Return the [x, y] coordinate for the center point of the cell that contains the specified text.  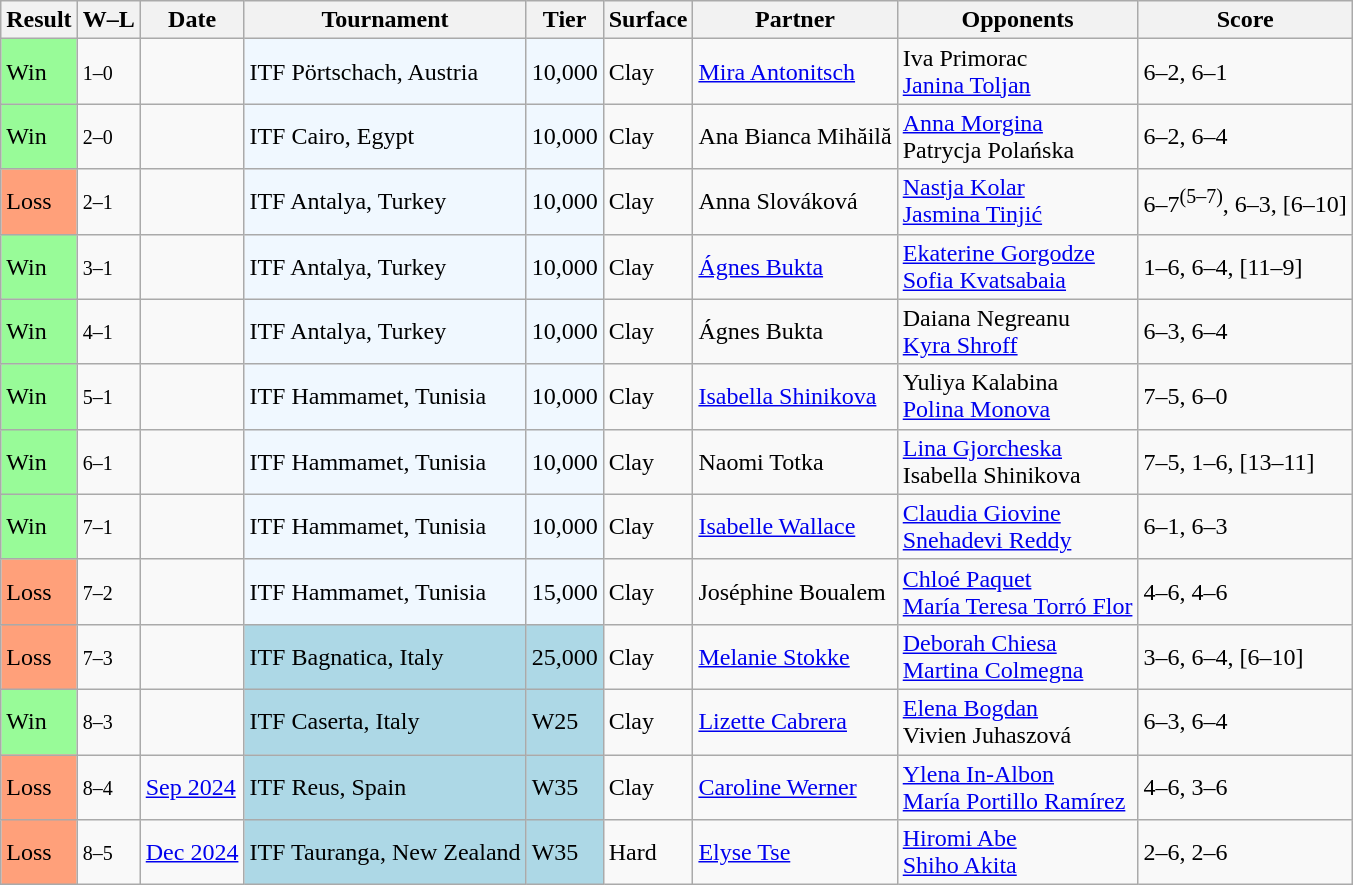
Surface [648, 20]
Tournament [385, 20]
6–2, 6–4 [1245, 136]
15,000 [564, 592]
Mira Antonitsch [795, 72]
Date [192, 20]
Elyse Tse [795, 852]
Opponents [1018, 20]
W–L [108, 20]
Nastja Kolar Jasmina Tinjić [1018, 202]
Sep 2024 [192, 786]
8–4 [108, 786]
5–1 [108, 396]
1–6, 6–4, [11–9] [1245, 266]
Daiana Negreanu Kyra Shroff [1018, 332]
Partner [795, 20]
2–6, 2–6 [1245, 852]
7–5, 6–0 [1245, 396]
W25 [564, 722]
6–1 [108, 462]
Yuliya Kalabina Polina Monova [1018, 396]
ITF Reus, Spain [385, 786]
7–1 [108, 526]
ITF Cairo, Egypt [385, 136]
Melanie Stokke [795, 656]
25,000 [564, 656]
Tier [564, 20]
Dec 2024 [192, 852]
7–3 [108, 656]
4–6, 4–6 [1245, 592]
Chloé Paquet María Teresa Torró Flor [1018, 592]
Iva Primorac Janina Toljan [1018, 72]
1–0 [108, 72]
Isabelle Wallace [795, 526]
ITF Caserta, Italy [385, 722]
Anna Slováková [795, 202]
7–5, 1–6, [13–11] [1245, 462]
7–2 [108, 592]
3–1 [108, 266]
Caroline Werner [795, 786]
Elena Bogdan Vivien Juhaszová [1018, 722]
Ana Bianca Mihăilă [795, 136]
6–7(5–7), 6–3, [6–10] [1245, 202]
ITF Pörtschach, Austria [385, 72]
Deborah Chiesa Martina Colmegna [1018, 656]
2–0 [108, 136]
Hard [648, 852]
Joséphine Boualem [795, 592]
4–6, 3–6 [1245, 786]
Claudia Giovine Snehadevi Reddy [1018, 526]
Result [39, 20]
Ylena In-Albon María Portillo Ramírez [1018, 786]
3–6, 6–4, [6–10] [1245, 656]
6–2, 6–1 [1245, 72]
Anna Morgina Patrycja Polańska [1018, 136]
Isabella Shinikova [795, 396]
Score [1245, 20]
8–5 [108, 852]
Naomi Totka [795, 462]
Lina Gjorcheska Isabella Shinikova [1018, 462]
ITF Bagnatica, Italy [385, 656]
6–1, 6–3 [1245, 526]
ITF Tauranga, New Zealand [385, 852]
2–1 [108, 202]
Ekaterine Gorgodze Sofia Kvatsabaia [1018, 266]
Lizette Cabrera [795, 722]
4–1 [108, 332]
8–3 [108, 722]
Hiromi Abe Shiho Akita [1018, 852]
